Pinpoint the cell where the given text exists, returning its [X, Y] midpoint coordinate. 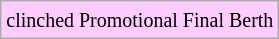
clinched Promotional Final Berth [140, 20]
